Return the (x, y) coordinate for the center point of the cell that contains the specified text.  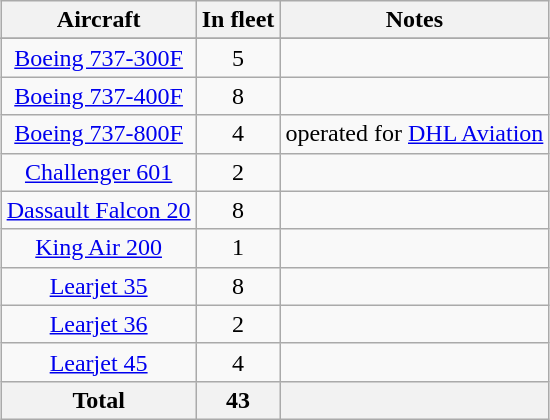
1 (238, 248)
Boeing 737-800F (98, 134)
Learjet 36 (98, 324)
Notes (414, 20)
King Air 200 (98, 248)
Challenger 601 (98, 172)
Boeing 737-400F (98, 96)
In fleet (238, 20)
operated for DHL Aviation (414, 134)
Total (98, 400)
5 (238, 58)
Dassault Falcon 20 (98, 210)
Boeing 737-300F (98, 58)
Learjet 45 (98, 362)
Learjet 35 (98, 286)
Aircraft (98, 20)
43 (238, 400)
